Capture the cell that displays the provided text and extract its (x, y) central coordinate. 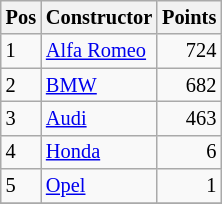
6 (189, 152)
Points (189, 17)
3 (21, 118)
Constructor (99, 17)
Opel (99, 186)
2 (21, 85)
5 (21, 186)
724 (189, 51)
Honda (99, 152)
Alfa Romeo (99, 51)
463 (189, 118)
4 (21, 152)
Pos (21, 17)
BMW (99, 85)
682 (189, 85)
Audi (99, 118)
